Provide the [X, Y] coordinate of the cell's center where the given text is located.  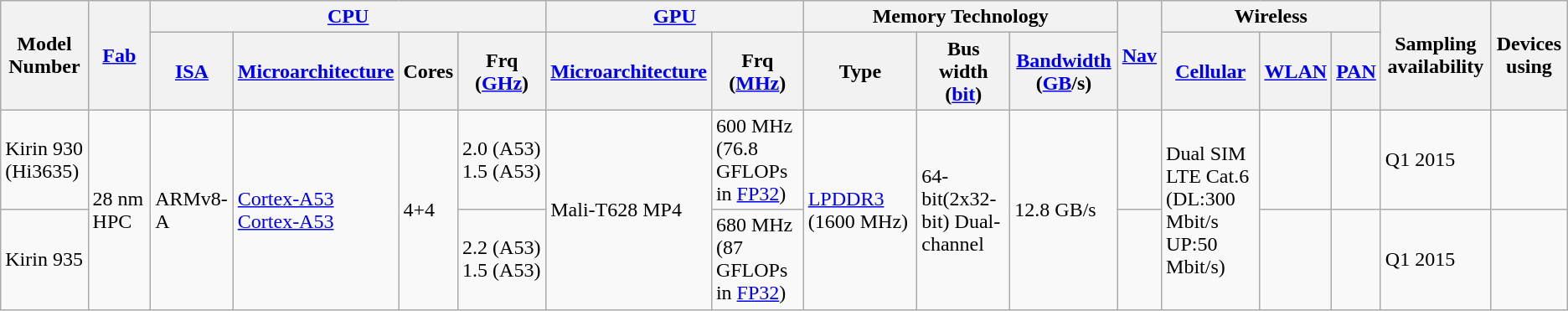
4+4 [429, 210]
Fab [119, 55]
Kirin 930 (Hi3635) [44, 159]
Cellular [1211, 71]
LPDDR3 (1600 MHz) [860, 210]
Nav [1139, 55]
CPU [348, 17]
Type [860, 71]
Frq (GHz) [503, 71]
Dual SIM LTE Cat.6 (DL:300 Mbit/s UP:50 Mbit/s) [1211, 210]
Bus width (bit) [963, 71]
12.8 GB/s [1064, 210]
28 nm HPC [119, 210]
2.2 (A53)1.5 (A53) [503, 260]
Memory Technology [960, 17]
Frq (MHz) [757, 71]
PAN [1357, 71]
Devices using [1529, 55]
Bandwidth (GB/s) [1064, 71]
Kirin 935 [44, 260]
2.0 (A53)1.5 (A53) [503, 159]
Mali-T628 MP4 [629, 210]
Cores [429, 71]
Model Number [44, 55]
ARMv8-A [193, 210]
Wireless [1271, 17]
600 MHz(76.8 GFLOPs in FP32) [757, 159]
Cortex-A53Cortex-A53 [316, 210]
64-bit(2x32-bit) Dual-channel [963, 210]
680 MHz(87 GFLOPs in FP32) [757, 260]
Sampling availability [1436, 55]
ISA [193, 71]
GPU [675, 17]
WLAN [1296, 71]
